Scan for the cell matching the given text and deliver its [X, Y] coordinate at center. 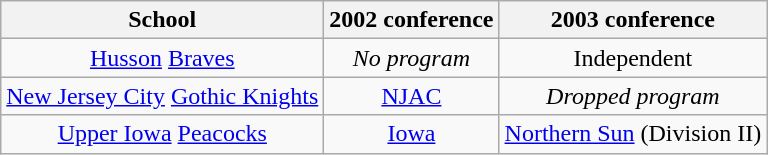
Dropped program [633, 96]
2002 conference [412, 20]
NJAC [412, 96]
New Jersey City Gothic Knights [162, 96]
Iowa [412, 134]
Northern Sun (Division II) [633, 134]
No program [412, 58]
Upper Iowa Peacocks [162, 134]
Husson Braves [162, 58]
School [162, 20]
2003 conference [633, 20]
Independent [633, 58]
